Identify which cell holds the provided text, then report its [x, y] central coordinate. 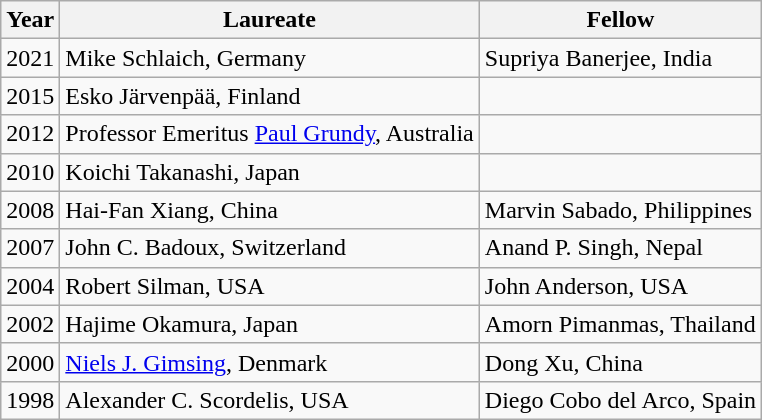
Robert Silman, USA [270, 286]
Koichi Takanashi, Japan [270, 172]
Hajime Okamura, Japan [270, 324]
Professor Emeritus Paul Grundy, Australia [270, 134]
Amorn Pimanmas, Thailand [620, 324]
Esko Järvenpää, Finland [270, 96]
John Anderson, USA [620, 286]
Alexander C. Scordelis, USA [270, 400]
2002 [30, 324]
Diego Cobo del Arco, Spain [620, 400]
1998 [30, 400]
Marvin Sabado, Philippines [620, 210]
John C. Badoux, Switzerland [270, 248]
2000 [30, 362]
Niels J. Gimsing, Denmark [270, 362]
2015 [30, 96]
Mike Schlaich, Germany [270, 58]
2021 [30, 58]
2010 [30, 172]
2004 [30, 286]
2007 [30, 248]
Supriya Banerjee, India [620, 58]
Dong Xu, China [620, 362]
Hai-Fan Xiang, China [270, 210]
2008 [30, 210]
Laureate [270, 20]
Anand P. Singh, Nepal [620, 248]
Year [30, 20]
Fellow [620, 20]
2012 [30, 134]
